Identify which cell holds the provided text, then report its [X, Y] central coordinate. 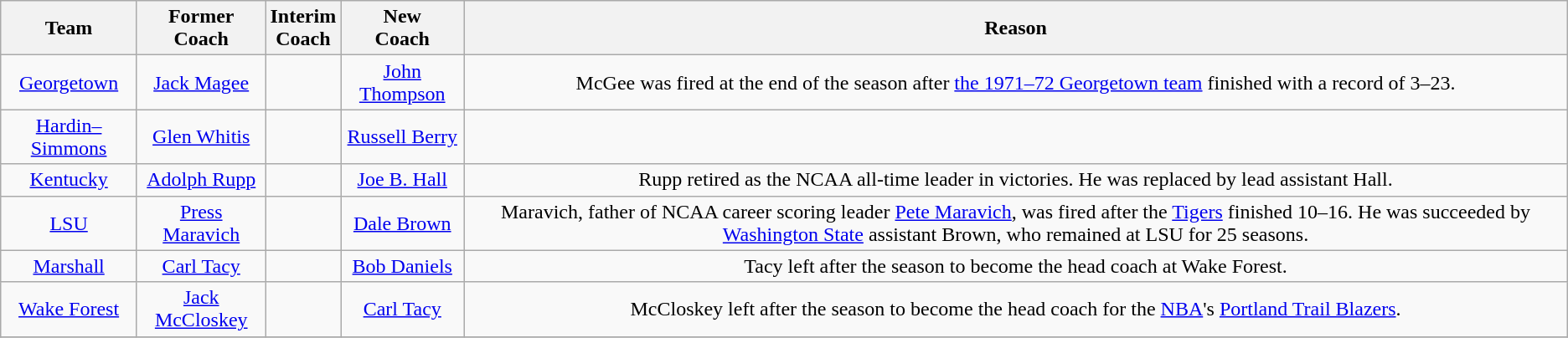
Wake Forest [69, 310]
Hardin–Simmons [69, 137]
Georgetown [69, 82]
Rupp retired as the NCAA all-time leader in victories. He was replaced by lead assistant Hall. [1015, 180]
Bob Daniels [402, 266]
InterimCoach [303, 28]
McCloskey left after the season to become the head coach for the NBA's Portland Trail Blazers. [1015, 310]
Kentucky [69, 180]
McGee was fired at the end of the season after the 1971–72 Georgetown team finished with a record of 3–23. [1015, 82]
LSU [69, 223]
Tacy left after the season to become the head coach at Wake Forest. [1015, 266]
Glen Whitis [201, 137]
Jack Magee [201, 82]
Marshall [69, 266]
Dale Brown [402, 223]
Russell Berry [402, 137]
Reason [1015, 28]
Joe B. Hall [402, 180]
FormerCoach [201, 28]
Jack McCloskey [201, 310]
Press Maravich [201, 223]
NewCoach [402, 28]
Team [69, 28]
John Thompson [402, 82]
Adolph Rupp [201, 180]
